Detect which cell encompasses the target text, then output its [X, Y] center coordinate. 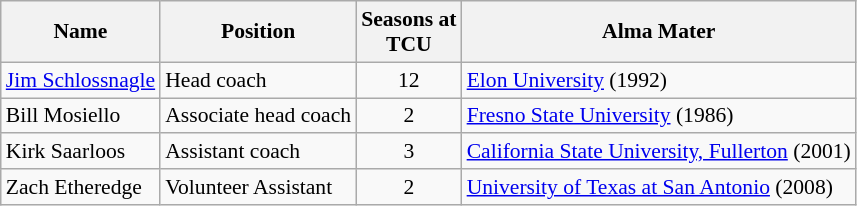
Jim Schlossnagle [80, 80]
3 [408, 152]
Assistant coach [258, 152]
Volunteer Assistant [258, 187]
Kirk Saarloos [80, 152]
Seasons atTCU [408, 32]
12 [408, 80]
Zach Etheredge [80, 187]
Elon University (1992) [659, 80]
Head coach [258, 80]
Bill Mosiello [80, 116]
Position [258, 32]
Name [80, 32]
Alma Mater [659, 32]
Associate head coach [258, 116]
California State University, Fullerton (2001) [659, 152]
Fresno State University (1986) [659, 116]
University of Texas at San Antonio (2008) [659, 187]
